Return the (X, Y) coordinate for the center point of the cell that contains the specified text.  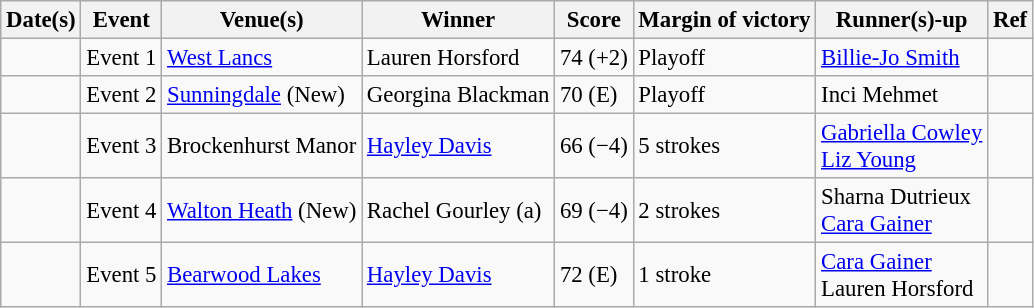
Gabriella Cowley Liz Young (902, 146)
Score (594, 20)
66 (−4) (594, 146)
72 (E) (594, 276)
Sharna Dutrieux Cara Gainer (902, 210)
5 strokes (724, 146)
Event 3 (122, 146)
Event 1 (122, 58)
Bearwood Lakes (262, 276)
Cara Gainer Lauren Horsford (902, 276)
Brockenhurst Manor (262, 146)
Venue(s) (262, 20)
Rachel Gourley (a) (458, 210)
Event (122, 20)
Walton Heath (New) (262, 210)
Margin of victory (724, 20)
70 (E) (594, 95)
Georgina Blackman (458, 95)
Event 5 (122, 276)
Sunningdale (New) (262, 95)
Billie-Jo Smith (902, 58)
West Lancs (262, 58)
2 strokes (724, 210)
1 stroke (724, 276)
Inci Mehmet (902, 95)
69 (−4) (594, 210)
Event 4 (122, 210)
Date(s) (41, 20)
Runner(s)-up (902, 20)
Ref (1010, 20)
Lauren Horsford (458, 58)
Event 2 (122, 95)
74 (+2) (594, 58)
Winner (458, 20)
